Pinpoint the cell where the given text exists, returning its (X, Y) midpoint coordinate. 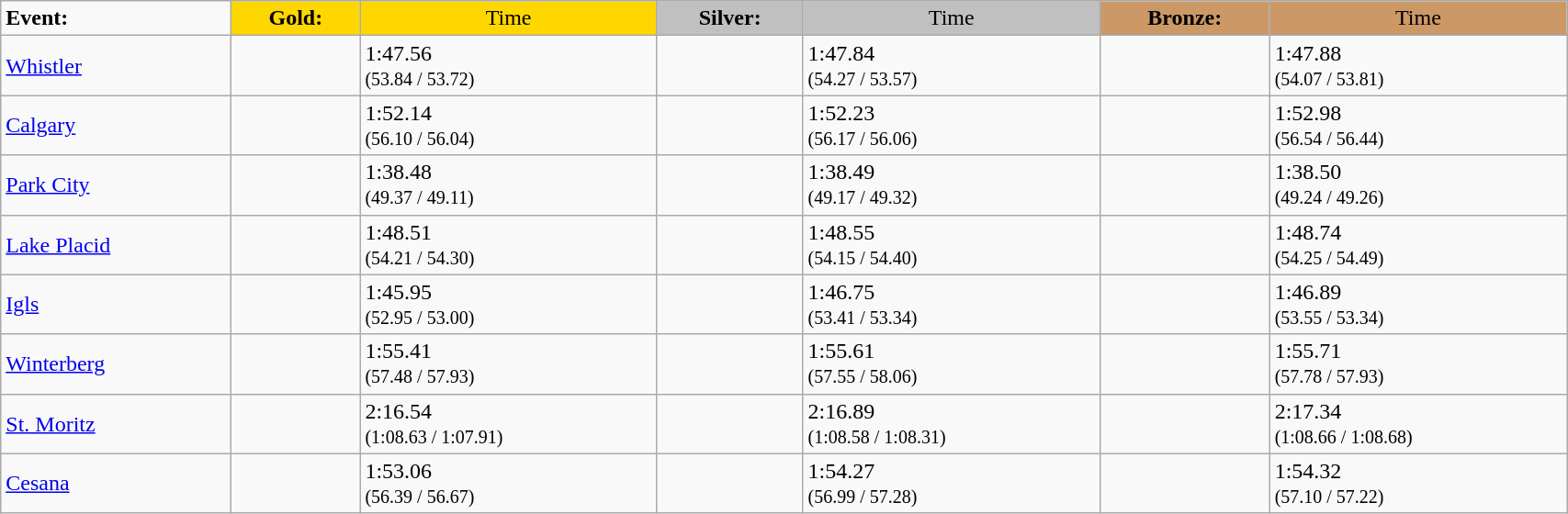
2:16.54 (1:08.63 / 1:07.91) (509, 424)
1:53.06 (56.39 / 56.67) (509, 483)
1:54.27 (56.99 / 57.28) (952, 483)
1:52.14(56.10 / 56.04) (509, 125)
2:16.89 (1:08.58 / 1:08.31) (952, 424)
Calgary (116, 125)
Igls (116, 305)
1:52.23(56.17 / 56.06) (952, 125)
1:48.55 (54.15 / 54.40) (952, 244)
1:47.88 (54.07 / 53.81) (1418, 66)
1:38.48(49.37 / 49.11) (509, 185)
1:48.51 (54.21 / 54.30) (509, 244)
1:55.61 (57.55 / 58.06) (952, 363)
Event: (116, 18)
1:38.49 (49.17 / 49.32) (952, 185)
Whistler (116, 66)
Cesana (116, 483)
St. Moritz (116, 424)
1:47.84(54.27 / 53.57) (952, 66)
1:38.50 (49.24 / 49.26) (1418, 185)
2:17.34 (1:08.66 / 1:08.68) (1418, 424)
1:52.98(56.54 / 56.44) (1418, 125)
1:46.89 (53.55 / 53.34) (1418, 305)
1:55.41 (57.48 / 57.93) (509, 363)
1:46.75 (53.41 / 53.34) (952, 305)
Gold: (296, 18)
Silver: (729, 18)
Bronze: (1185, 18)
Winterberg (116, 363)
1:48.74(54.25 / 54.49) (1418, 244)
Lake Placid (116, 244)
1:54.32 (57.10 / 57.22) (1418, 483)
1:55.71 (57.78 / 57.93) (1418, 363)
1:45.95 (52.95 / 53.00) (509, 305)
1:47.56(53.84 / 53.72) (509, 66)
Park City (116, 185)
